Identify which cell holds the provided text, then report its [X, Y] central coordinate. 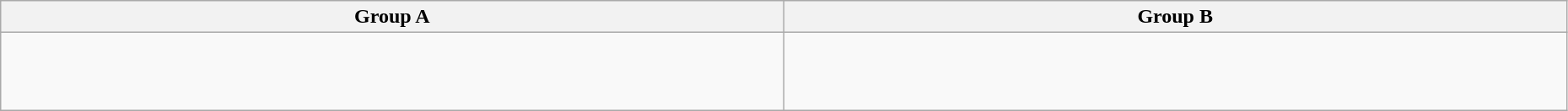
Group A [392, 17]
Group B [1175, 17]
